Find where the given text appears and provide that cell's center as [X, Y] coordinate. 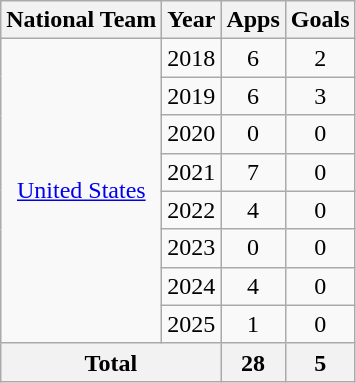
Apps [253, 20]
2019 [192, 96]
2020 [192, 134]
Total [111, 362]
2021 [192, 172]
2 [320, 58]
United States [82, 191]
28 [253, 362]
Year [192, 20]
2022 [192, 210]
2025 [192, 324]
5 [320, 362]
2023 [192, 248]
2018 [192, 58]
3 [320, 96]
1 [253, 324]
7 [253, 172]
Goals [320, 20]
National Team [82, 20]
2024 [192, 286]
